From the cell containing the given text, extract its center point as (X, Y) coordinate. 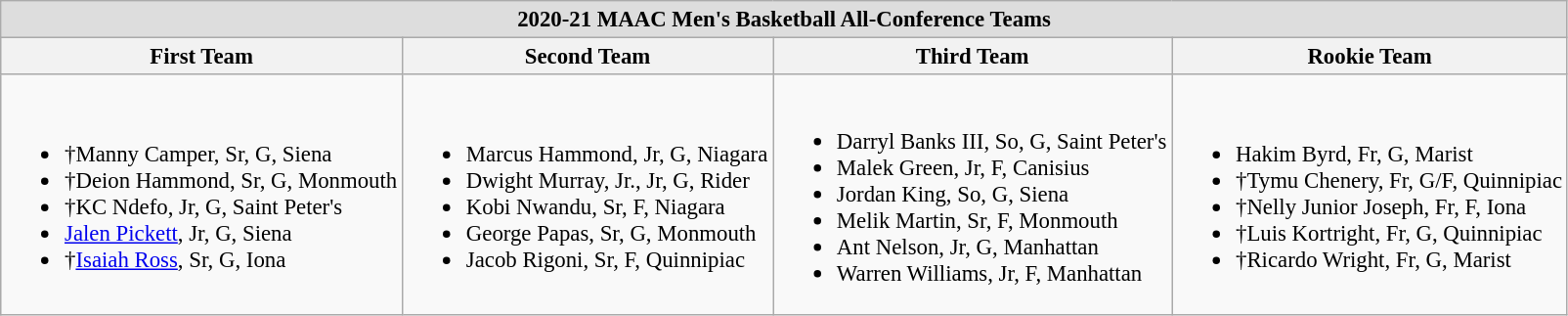
Marcus Hammond, Jr, G, NiagaraDwight Murray, Jr., Jr, G, RiderKobi Nwandu, Sr, F, NiagaraGeorge Papas, Sr, G, MonmouthJacob Rigoni, Sr, F, Quinnipiac (588, 194)
Second Team (588, 57)
Third Team (973, 57)
†Manny Camper, Sr, G, Siena†Deion Hammond, Sr, G, Monmouth†KC Ndefo, Jr, G, Saint Peter'sJalen Pickett, Jr, G, Siena†Isaiah Ross, Sr, G, Iona (201, 194)
Rookie Team (1371, 57)
2020-21 MAAC Men's Basketball All-Conference Teams (784, 20)
First Team (201, 57)
